Scan for the cell matching the given text and deliver its [X, Y] coordinate at center. 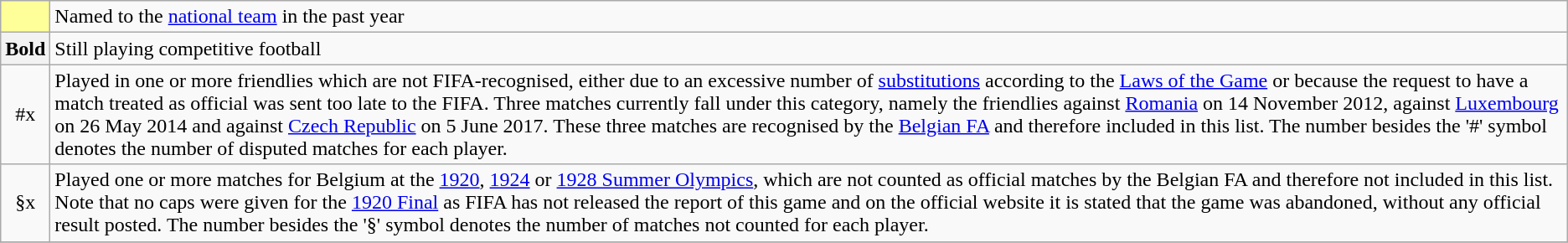
Named to the national team in the past year [809, 17]
§x [25, 203]
Still playing competitive football [809, 49]
#x [25, 114]
Bold [25, 49]
